Output the [x, y] coordinate of the center of the cell containing the given text.  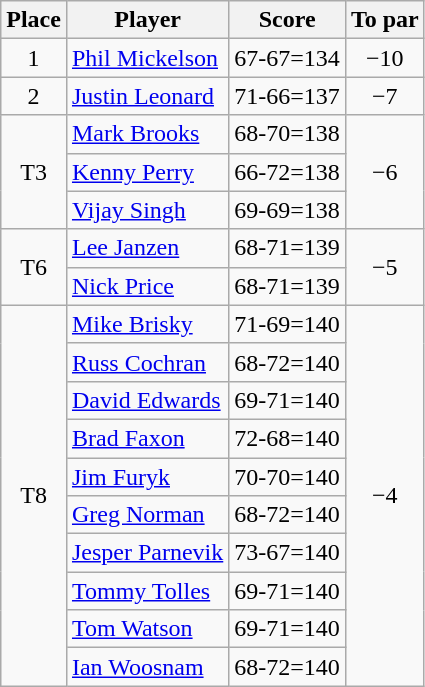
David Edwards [147, 400]
Phil Mickelson [147, 58]
−7 [384, 96]
Brad Faxon [147, 438]
T3 [34, 172]
69-69=138 [288, 210]
68-70=138 [288, 134]
Lee Janzen [147, 248]
Justin Leonard [147, 96]
Russ Cochran [147, 362]
Kenny Perry [147, 172]
Player [147, 20]
−6 [384, 172]
T6 [34, 267]
Greg Norman [147, 515]
Score [288, 20]
Jim Furyk [147, 477]
Vijay Singh [147, 210]
72-68=140 [288, 438]
2 [34, 96]
1 [34, 58]
67-67=134 [288, 58]
−5 [384, 267]
Mark Brooks [147, 134]
Nick Price [147, 286]
Place [34, 20]
Ian Woosnam [147, 667]
Jesper Parnevik [147, 553]
73-67=140 [288, 553]
70-70=140 [288, 477]
Mike Brisky [147, 324]
71-69=140 [288, 324]
71-66=137 [288, 96]
Tom Watson [147, 629]
T8 [34, 496]
To par [384, 20]
−10 [384, 58]
−4 [384, 496]
66-72=138 [288, 172]
Tommy Tolles [147, 591]
